For the text-containing cell, return its midpoint in [x, y] coordinate format. 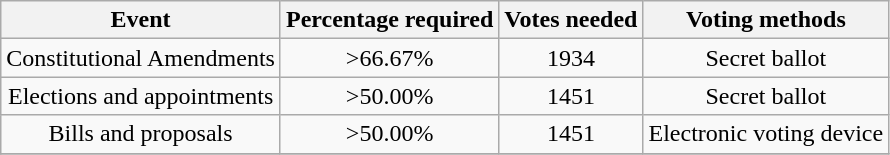
Bills and proposals [141, 134]
Voting methods [766, 20]
Constitutional Amendments [141, 58]
1934 [571, 58]
>66.67% [389, 58]
Votes needed [571, 20]
Elections and appointments [141, 96]
Percentage required [389, 20]
Event [141, 20]
Electronic voting device [766, 134]
